From the cell containing the given text, extract its center point as (X, Y) coordinate. 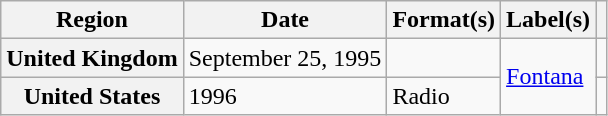
Fontana (548, 77)
Date (285, 20)
Format(s) (444, 20)
September 25, 1995 (285, 58)
United States (92, 96)
Region (92, 20)
Radio (444, 96)
United Kingdom (92, 58)
Label(s) (548, 20)
1996 (285, 96)
